From the cell containing the given text, extract its center point as [x, y] coordinate. 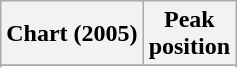
Chart (2005) [72, 34]
Peakposition [189, 34]
